Return (x, y) of the center of cell containing provided text 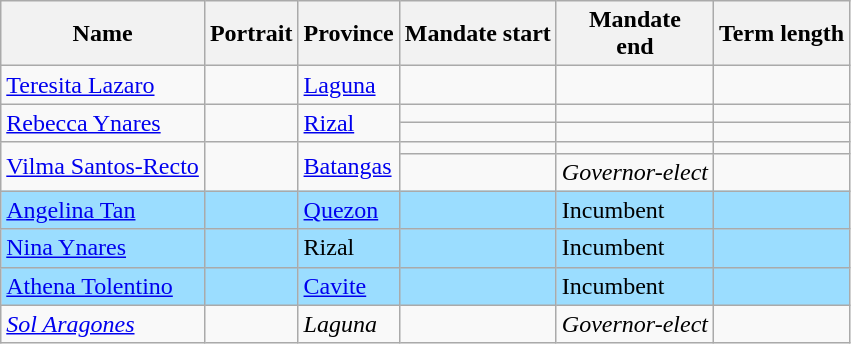
Nina Ynares (103, 248)
Vilma Santos-Recto (103, 166)
Sol Aragones (103, 324)
Angelina Tan (103, 210)
Mandate start (478, 34)
Teresita Lazaro (103, 85)
Quezon (348, 210)
Term length (782, 34)
Province (348, 34)
Rebecca Ynares (103, 123)
Mandateend (634, 34)
Cavite (348, 286)
Portrait (251, 34)
Athena Tolentino (103, 286)
Name (103, 34)
Batangas (348, 166)
